Locate the cell with the specified text and output its [x, y] center coordinate. 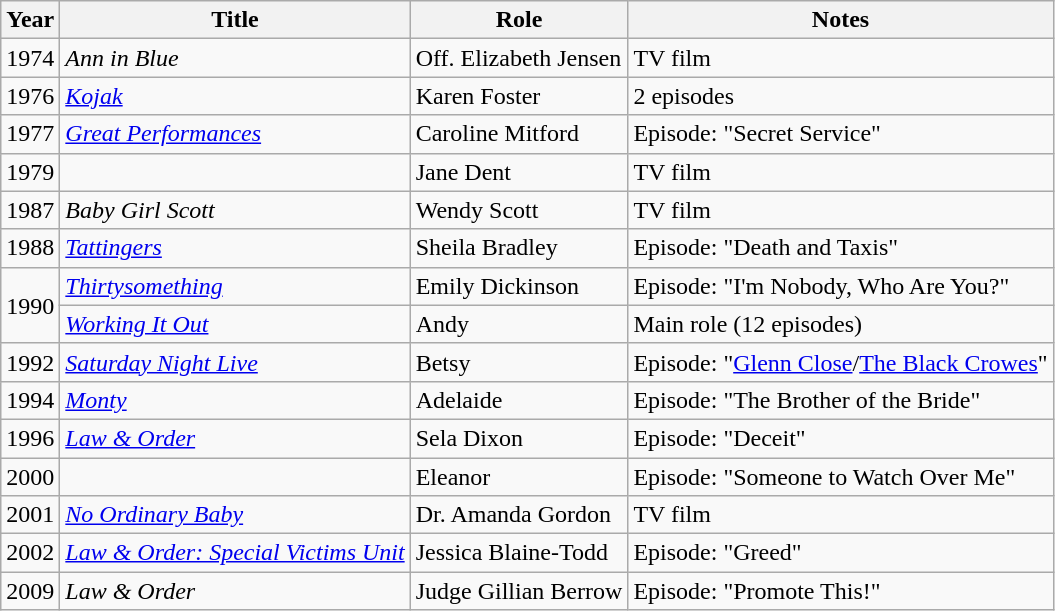
Judge Gillian Berrow [519, 591]
Main role (12 episodes) [840, 324]
Kojak [235, 96]
1987 [30, 210]
Tattingers [235, 248]
Caroline Mitford [519, 134]
Jane Dent [519, 172]
Episode: "Greed" [840, 553]
1992 [30, 362]
Off. Elizabeth Jensen [519, 58]
Title [235, 20]
Monty [235, 400]
2 episodes [840, 96]
Episode: "The Brother of the Bride" [840, 400]
Episode: "Someone to Watch Over Me" [840, 477]
Role [519, 20]
Law & Order: Special Victims Unit [235, 553]
Great Performances [235, 134]
Jessica Blaine-Todd [519, 553]
Dr. Amanda Gordon [519, 515]
Episode: "Promote This!" [840, 591]
2009 [30, 591]
Baby Girl Scott [235, 210]
Eleanor [519, 477]
Year [30, 20]
Episode: "Glenn Close/The Black Crowes" [840, 362]
Thirtysomething [235, 286]
2000 [30, 477]
Episode: "Deceit" [840, 438]
Episode: "Secret Service" [840, 134]
Notes [840, 20]
Karen Foster [519, 96]
Working It Out [235, 324]
1990 [30, 305]
2002 [30, 553]
Episode: "Death and Taxis" [840, 248]
1974 [30, 58]
Andy [519, 324]
Saturday Night Live [235, 362]
1976 [30, 96]
Episode: "I'm Nobody, Who Are You?" [840, 286]
1977 [30, 134]
No Ordinary Baby [235, 515]
Adelaide [519, 400]
1979 [30, 172]
Sela Dixon [519, 438]
1996 [30, 438]
1988 [30, 248]
2001 [30, 515]
Wendy Scott [519, 210]
Ann in Blue [235, 58]
Sheila Bradley [519, 248]
1994 [30, 400]
Betsy [519, 362]
Emily Dickinson [519, 286]
